Output the (x, y) coordinate of the center of the cell containing the given text.  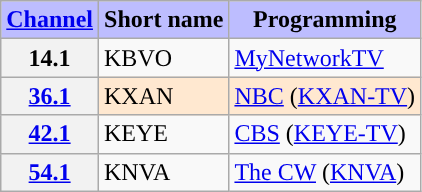
KXAN (164, 96)
14.1 (50, 58)
36.1 (50, 96)
Programming (325, 20)
MyNetworkTV (325, 58)
54.1 (50, 172)
KNVA (164, 172)
KBVO (164, 58)
KEYE (164, 134)
The CW (KNVA) (325, 172)
NBC (KXAN-TV) (325, 96)
Short name (164, 20)
Channel (50, 20)
CBS (KEYE-TV) (325, 134)
42.1 (50, 134)
